Capture the cell that displays the provided text and extract its [x, y] central coordinate. 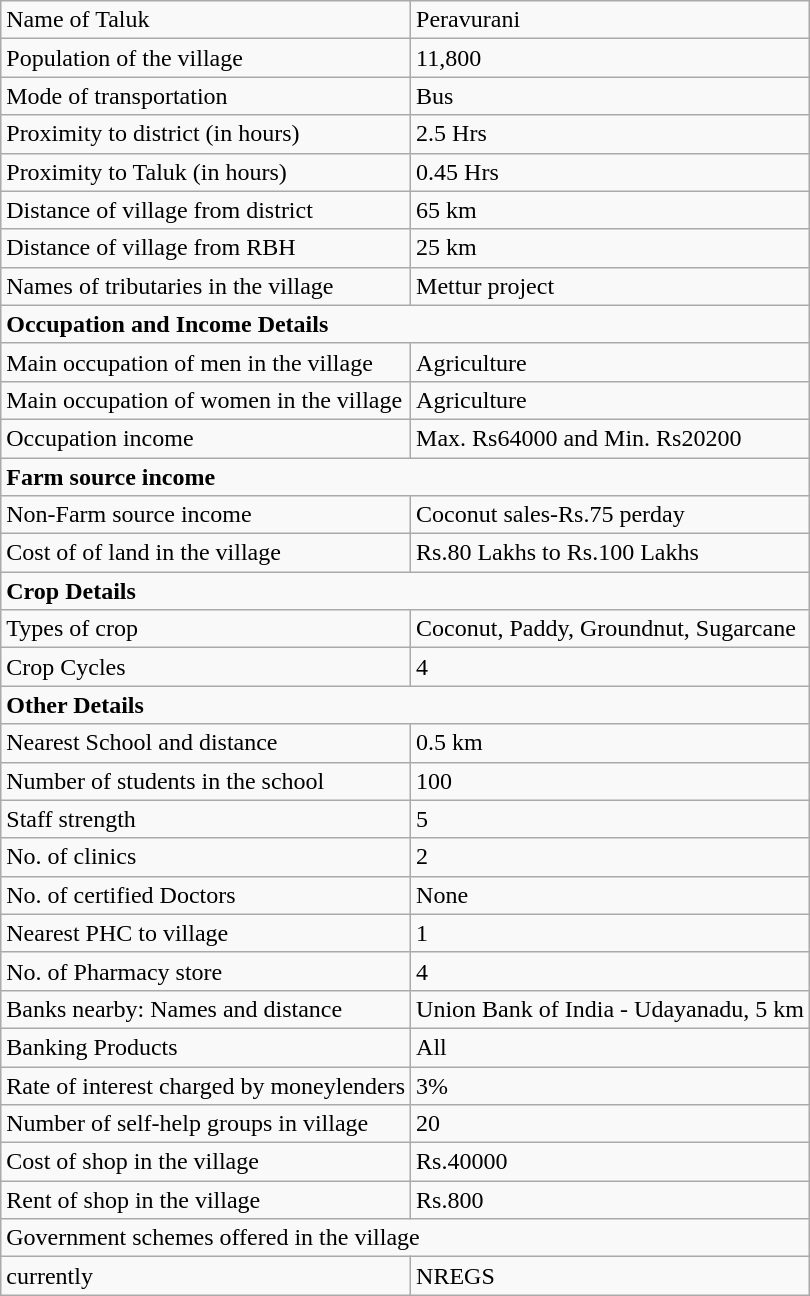
Farm source income [406, 477]
Crop Cycles [206, 667]
5 [610, 819]
Cost of of land in the village [206, 553]
NREGS [610, 1276]
11,800 [610, 58]
All [610, 1047]
20 [610, 1124]
Occupation and Income Details [406, 324]
Nearest School and distance [206, 743]
Banking Products [206, 1047]
2.5 Hrs [610, 134]
0.5 km [610, 743]
Max. Rs64000 and Min. Rs20200 [610, 438]
Proximity to district (in hours) [206, 134]
Main occupation of men in the village [206, 362]
Staff strength [206, 819]
currently [206, 1276]
Names of tributaries in the village [206, 286]
Name of Taluk [206, 20]
3% [610, 1085]
Main occupation of women in the village [206, 400]
1 [610, 933]
Mettur project [610, 286]
Crop Details [406, 591]
Coconut sales-Rs.75 perday [610, 515]
Other Details [406, 705]
25 km [610, 248]
Rent of shop in the village [206, 1200]
Distance of village from district [206, 210]
65 km [610, 210]
No. of certified Doctors [206, 895]
No. of clinics [206, 857]
2 [610, 857]
Rs.40000 [610, 1162]
No. of Pharmacy store [206, 971]
Rs.800 [610, 1200]
Mode of transportation [206, 96]
Peravurani [610, 20]
Non-Farm source income [206, 515]
Proximity to Taluk (in hours) [206, 172]
Occupation income [206, 438]
Coconut, Paddy, Groundnut, Sugarcane [610, 629]
Rate of interest charged by moneylenders [206, 1085]
Number of students in the school [206, 781]
Banks nearby: Names and distance [206, 1009]
Bus [610, 96]
100 [610, 781]
Government schemes offered in the village [406, 1238]
Types of crop [206, 629]
Number of self-help groups in village [206, 1124]
Distance of village from RBH [206, 248]
Rs.80 Lakhs to Rs.100 Lakhs [610, 553]
None [610, 895]
0.45 Hrs [610, 172]
Union Bank of India - Udayanadu, 5 km [610, 1009]
Cost of shop in the village [206, 1162]
Population of the village [206, 58]
Nearest PHC to village [206, 933]
